Determine the (X, Y) coordinate at the center of the cell enclosing the given text.  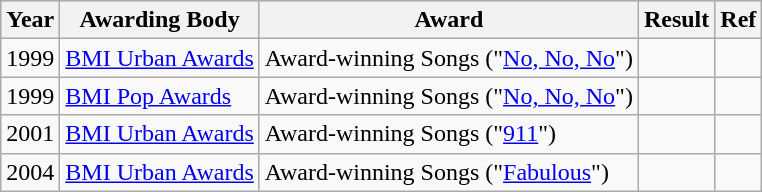
Year (30, 20)
Awarding Body (160, 20)
2004 (30, 172)
Award-winning Songs ("Fabulous") (448, 172)
BMI Pop Awards (160, 96)
Result (676, 20)
Award (448, 20)
2001 (30, 134)
Ref (738, 20)
Award-winning Songs ("911") (448, 134)
